Determine the (x, y) coordinate at the center of the cell enclosing the given text.  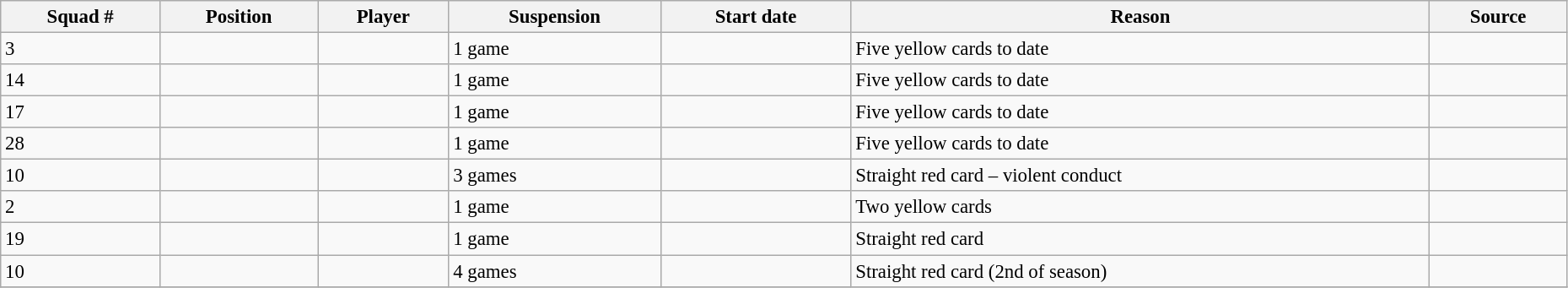
3 (81, 49)
14 (81, 80)
19 (81, 239)
Squad # (81, 17)
Source (1498, 17)
Player (383, 17)
Straight red card – violent conduct (1140, 176)
Straight red card (2nd of season) (1140, 271)
2 (81, 207)
3 games (555, 176)
Two yellow cards (1140, 207)
Start date (756, 17)
4 games (555, 271)
Straight red card (1140, 239)
17 (81, 112)
Suspension (555, 17)
Position (238, 17)
Reason (1140, 17)
28 (81, 144)
